Scan for the cell matching the given text and deliver its [x, y] coordinate at center. 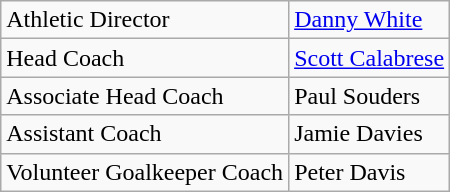
Jamie Davies [370, 134]
Athletic Director [145, 20]
Danny White [370, 20]
Assistant Coach [145, 134]
Associate Head Coach [145, 96]
Peter Davis [370, 172]
Paul Souders [370, 96]
Head Coach [145, 58]
Volunteer Goalkeeper Coach [145, 172]
Scott Calabrese [370, 58]
